For the text-containing cell, return its midpoint in [X, Y] coordinate format. 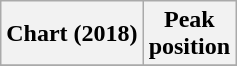
Peakposition [189, 34]
Chart (2018) [72, 34]
